Locate the cell with the specified text and output its [x, y] center coordinate. 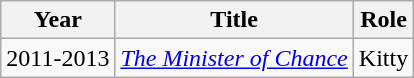
Title [234, 20]
Year [58, 20]
The Minister of Chance [234, 58]
2011-2013 [58, 58]
Role [383, 20]
Kitty [383, 58]
